Scan for the cell matching the given text and deliver its (X, Y) coordinate at center. 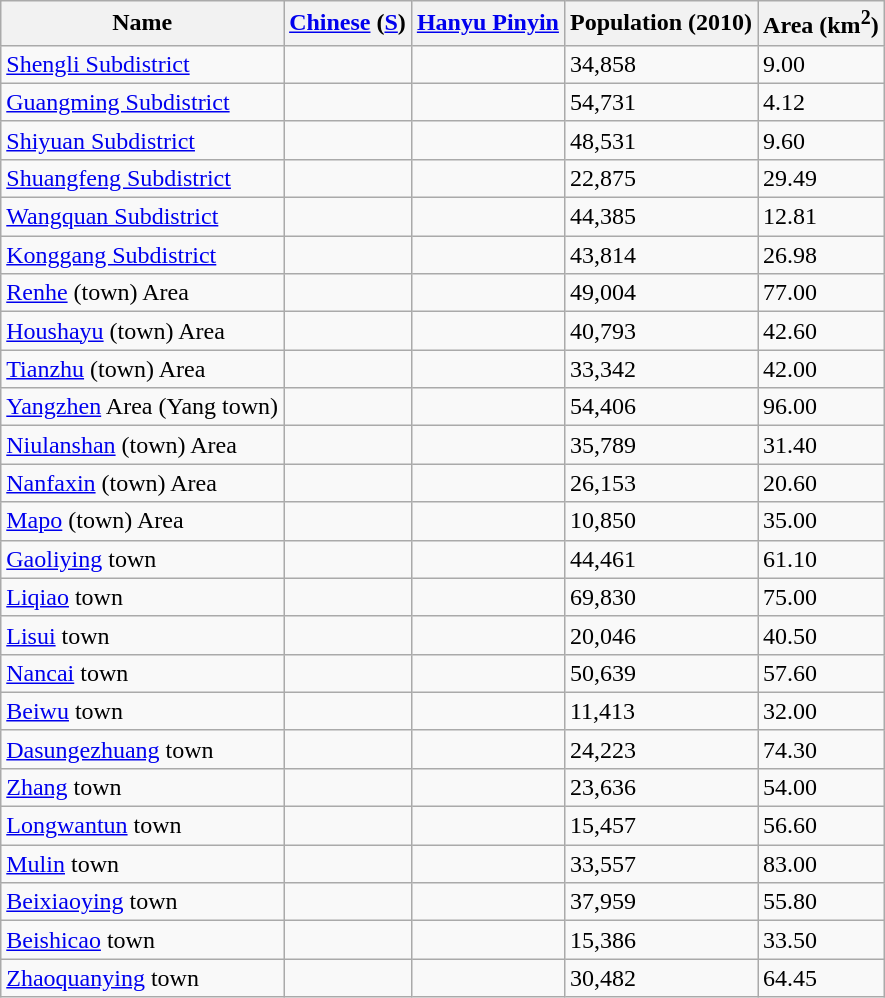
Beishicao town (142, 940)
49,004 (660, 293)
54,406 (660, 407)
34,858 (660, 64)
64.45 (822, 978)
26.98 (822, 255)
44,461 (660, 559)
35.00 (822, 521)
44,385 (660, 217)
Lisui town (142, 635)
20.60 (822, 483)
11,413 (660, 711)
Tianzhu (town) Area (142, 369)
54.00 (822, 787)
22,875 (660, 178)
Beixiaoying town (142, 902)
77.00 (822, 293)
35,789 (660, 445)
33,557 (660, 864)
30,482 (660, 978)
Shuangfeng Subdistrict (142, 178)
Longwantun town (142, 826)
42.60 (822, 331)
55.80 (822, 902)
9.60 (822, 140)
Chinese (S) (348, 24)
37,959 (660, 902)
Wangquan Subdistrict (142, 217)
Mapo (town) Area (142, 521)
Renhe (town) Area (142, 293)
69,830 (660, 597)
33.50 (822, 940)
15,457 (660, 826)
29.49 (822, 178)
9.00 (822, 64)
Beiwu town (142, 711)
Gaoliying town (142, 559)
31.40 (822, 445)
48,531 (660, 140)
Nancai town (142, 673)
43,814 (660, 255)
96.00 (822, 407)
Shengli Subdistrict (142, 64)
50,639 (660, 673)
Shiyuan Subdistrict (142, 140)
Liqiao town (142, 597)
54,731 (660, 102)
15,386 (660, 940)
33,342 (660, 369)
Area (km2) (822, 24)
Zhaoquanying town (142, 978)
Name (142, 24)
40.50 (822, 635)
42.00 (822, 369)
20,046 (660, 635)
32.00 (822, 711)
Nanfaxin (town) Area (142, 483)
83.00 (822, 864)
Niulanshan (town) Area (142, 445)
12.81 (822, 217)
Houshayu (town) Area (142, 331)
26,153 (660, 483)
Population (2010) (660, 24)
Dasungezhuang town (142, 749)
23,636 (660, 787)
Yangzhen Area (Yang town) (142, 407)
10,850 (660, 521)
Hanyu Pinyin (488, 24)
61.10 (822, 559)
24,223 (660, 749)
Konggang Subdistrict (142, 255)
Zhang town (142, 787)
56.60 (822, 826)
75.00 (822, 597)
74.30 (822, 749)
Mulin town (142, 864)
Guangming Subdistrict (142, 102)
4.12 (822, 102)
40,793 (660, 331)
57.60 (822, 673)
